For the text-containing cell, return its midpoint in [X, Y] coordinate format. 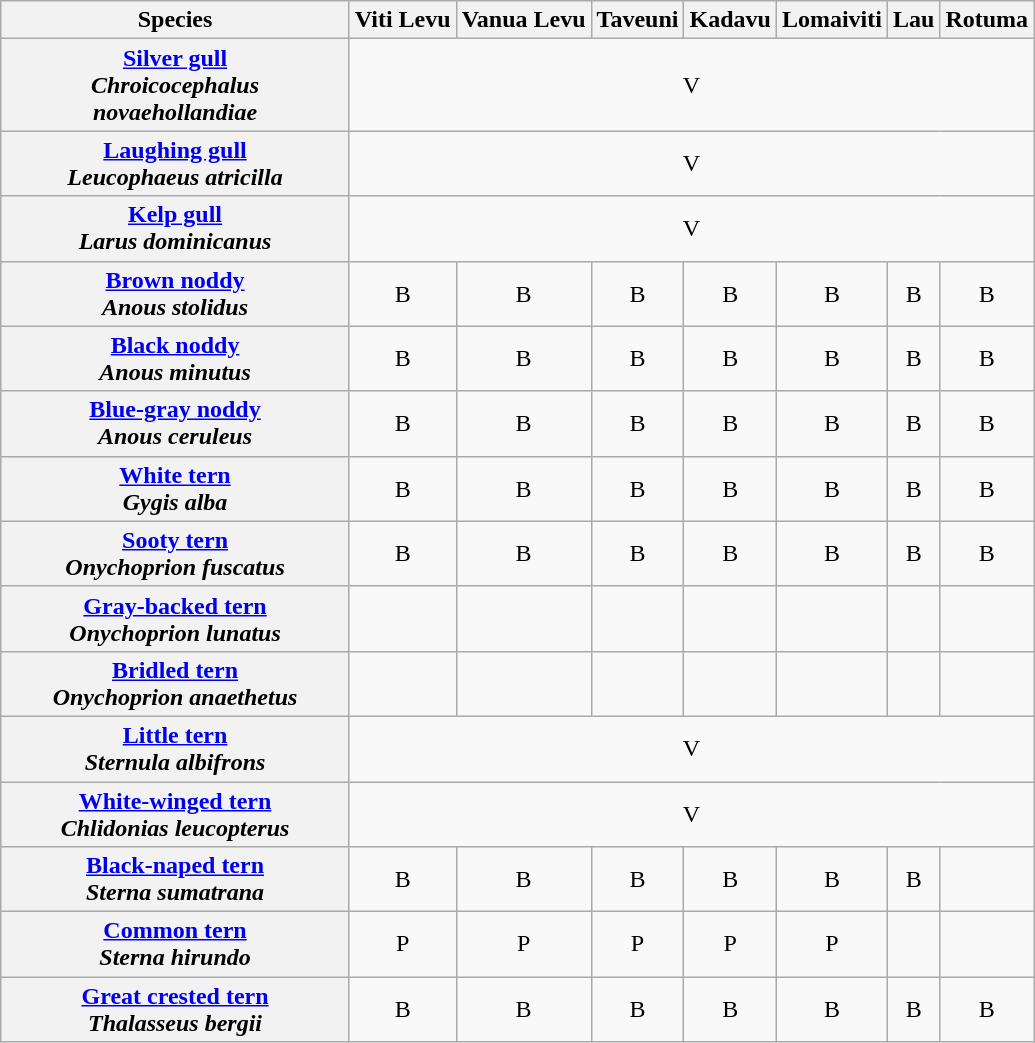
Rotuma [987, 20]
Taveuni [638, 20]
Sooty ternOnychoprion fuscatus [176, 554]
Viti Levu [402, 20]
Laughing gullLeucophaeus atricilla [176, 164]
Lomaiviti [832, 20]
Little ternSternula albifrons [176, 748]
Great crested ternThalasseus bergii [176, 1010]
Species [176, 20]
Bridled ternOnychoprion anaethetus [176, 684]
Kelp gullLarus dominicanus [176, 228]
Silver gullChroicocephalus novaehollandiae [176, 85]
Lau [913, 20]
White ternGygis alba [176, 488]
Blue-gray noddyAnous ceruleus [176, 424]
White-winged ternChlidonias leucopterus [176, 814]
Vanua Levu [524, 20]
Common ternSterna hirundo [176, 944]
Black-naped ternSterna sumatrana [176, 880]
Black noddyAnous minutus [176, 358]
Brown noddyAnous stolidus [176, 294]
Gray-backed ternOnychoprion lunatus [176, 618]
Kadavu [730, 20]
